Find where the given text appears and provide that cell's center as [X, Y] coordinate. 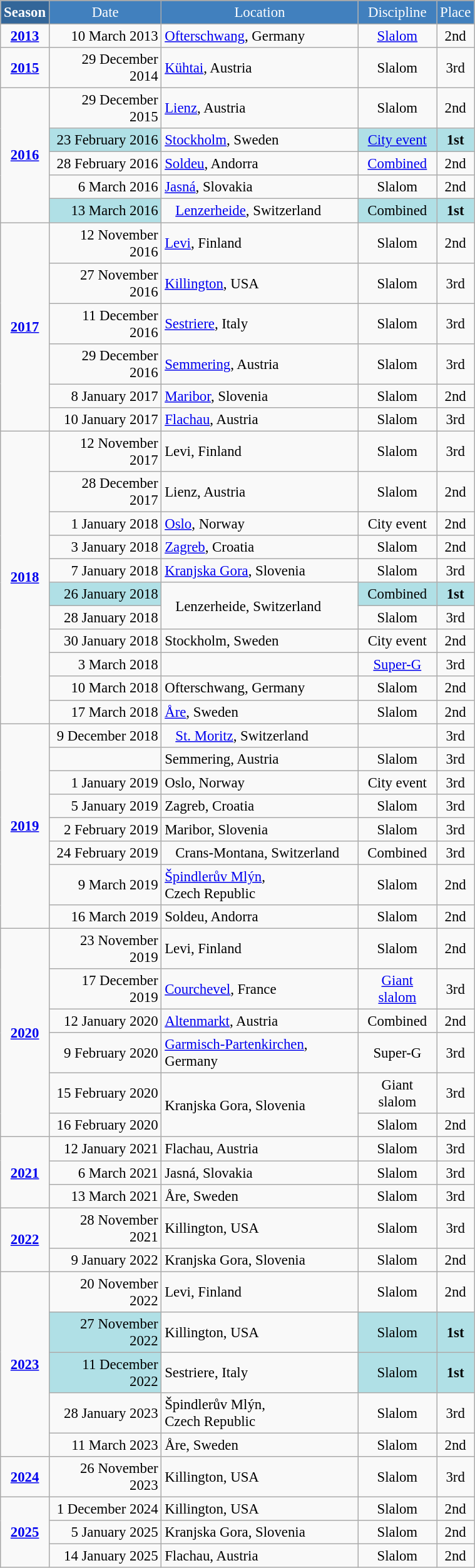
5 January 2019 [105, 806]
15 February 2020 [105, 1093]
2017 [25, 327]
9 January 2022 [105, 1260]
Season [25, 13]
2020 [25, 1033]
9 December 2018 [105, 736]
2 February 2019 [105, 829]
28 February 2016 [105, 164]
28 January 2018 [105, 618]
29 December 2014 [105, 68]
2015 [25, 68]
Location [260, 13]
6 March 2016 [105, 187]
2018 [25, 577]
23 February 2016 [105, 140]
St. Moritz, Switzerland [260, 736]
9 March 2019 [105, 884]
2025 [25, 1532]
5 January 2025 [105, 1532]
12 January 2020 [105, 1021]
26 January 2018 [105, 594]
2021 [25, 1172]
12 January 2021 [105, 1149]
11 December 2022 [105, 1372]
Garmisch-Partenkirchen, Germany [260, 1053]
30 January 2018 [105, 641]
27 November 2022 [105, 1332]
2022 [25, 1240]
Courchevel, France [260, 989]
17 March 2018 [105, 712]
16 February 2020 [105, 1125]
11 December 2016 [105, 324]
10 March 2013 [105, 36]
3 March 2018 [105, 665]
24 February 2019 [105, 853]
12 November 2016 [105, 243]
10 March 2018 [105, 689]
1 January 2018 [105, 524]
17 December 2019 [105, 989]
Discipline [397, 13]
Crans-Montana, Switzerland [260, 853]
27 November 2016 [105, 283]
20 November 2022 [105, 1292]
2019 [25, 826]
26 November 2023 [105, 1477]
14 January 2025 [105, 1556]
Date [105, 13]
3 January 2018 [105, 547]
23 November 2019 [105, 949]
6 March 2021 [105, 1173]
Altenmarkt, Austria [260, 1021]
2016 [25, 155]
2013 [25, 36]
1 January 2019 [105, 782]
10 January 2017 [105, 420]
16 March 2019 [105, 917]
28 November 2021 [105, 1228]
11 March 2023 [105, 1445]
7 January 2018 [105, 571]
13 March 2016 [105, 211]
13 March 2021 [105, 1196]
28 December 2017 [105, 492]
29 December 2016 [105, 364]
29 December 2015 [105, 109]
Place [456, 13]
8 January 2017 [105, 396]
1 December 2024 [105, 1509]
2023 [25, 1364]
12 November 2017 [105, 452]
2024 [25, 1477]
9 February 2020 [105, 1053]
28 January 2023 [105, 1414]
Kühtai, Austria [260, 68]
